Provide the (X, Y) coordinate of the cell's center where the given text is located.  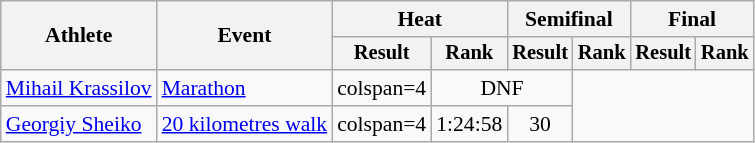
DNF (502, 88)
Semifinal (568, 19)
Event (245, 36)
1:24:58 (469, 124)
Georgiy Sheiko (79, 124)
Athlete (79, 36)
30 (540, 124)
Mihail Krassilov (79, 88)
Marathon (245, 88)
20 kilometres walk (245, 124)
Final (692, 19)
Heat (420, 19)
